Capture the cell that displays the provided text and extract its (x, y) central coordinate. 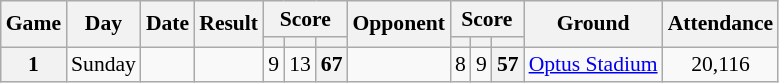
Ground (594, 24)
Result (228, 24)
Attendance (721, 24)
Date (168, 24)
8 (460, 65)
Optus Stadium (594, 65)
13 (300, 65)
57 (508, 65)
Game (34, 24)
67 (332, 65)
20,116 (721, 65)
1 (34, 65)
Opponent (398, 24)
Sunday (104, 65)
Day (104, 24)
